Identify which cell holds the provided text, then report its (X, Y) central coordinate. 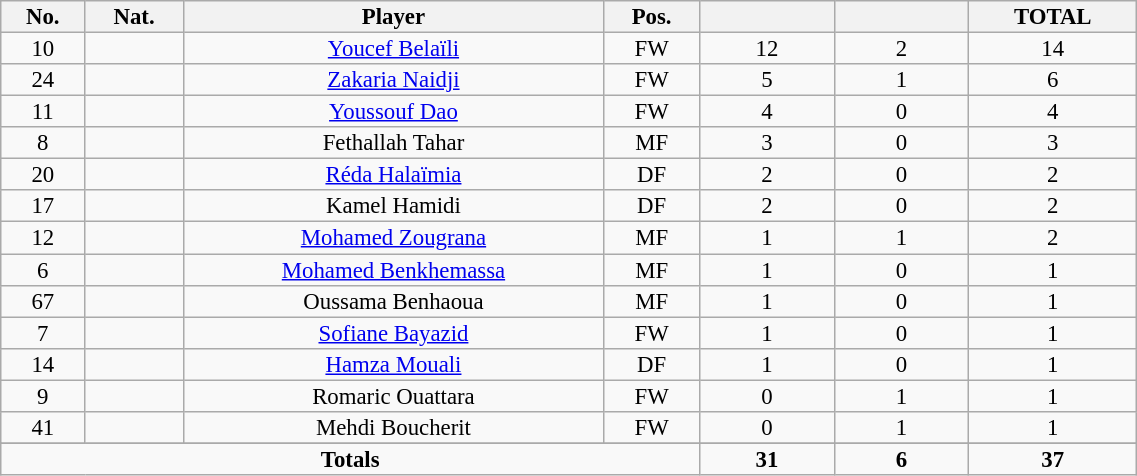
10 (43, 49)
7 (43, 333)
24 (43, 80)
17 (43, 206)
20 (43, 175)
Zakaria Naidji (393, 80)
41 (43, 428)
Hamza Mouali (393, 364)
31 (767, 459)
37 (1053, 459)
Mohamed Benkhemassa (393, 270)
5 (767, 80)
Sofiane Bayazid (393, 333)
67 (43, 301)
Player (393, 17)
Youcef Belaïli (393, 49)
No. (43, 17)
Mehdi Boucherit (393, 428)
TOTAL (1053, 17)
Kamel Hamidi (393, 206)
Pos. (652, 17)
9 (43, 396)
Youssouf Dao (393, 112)
11 (43, 112)
Oussama Benhaoua (393, 301)
Mohamed Zougrana (393, 238)
Totals (350, 459)
Nat. (134, 17)
8 (43, 143)
Réda Halaïmia (393, 175)
Romaric Ouattara (393, 396)
Fethallah Tahar (393, 143)
